Search for the cell housing the specified text and yield its [x, y] center coordinate. 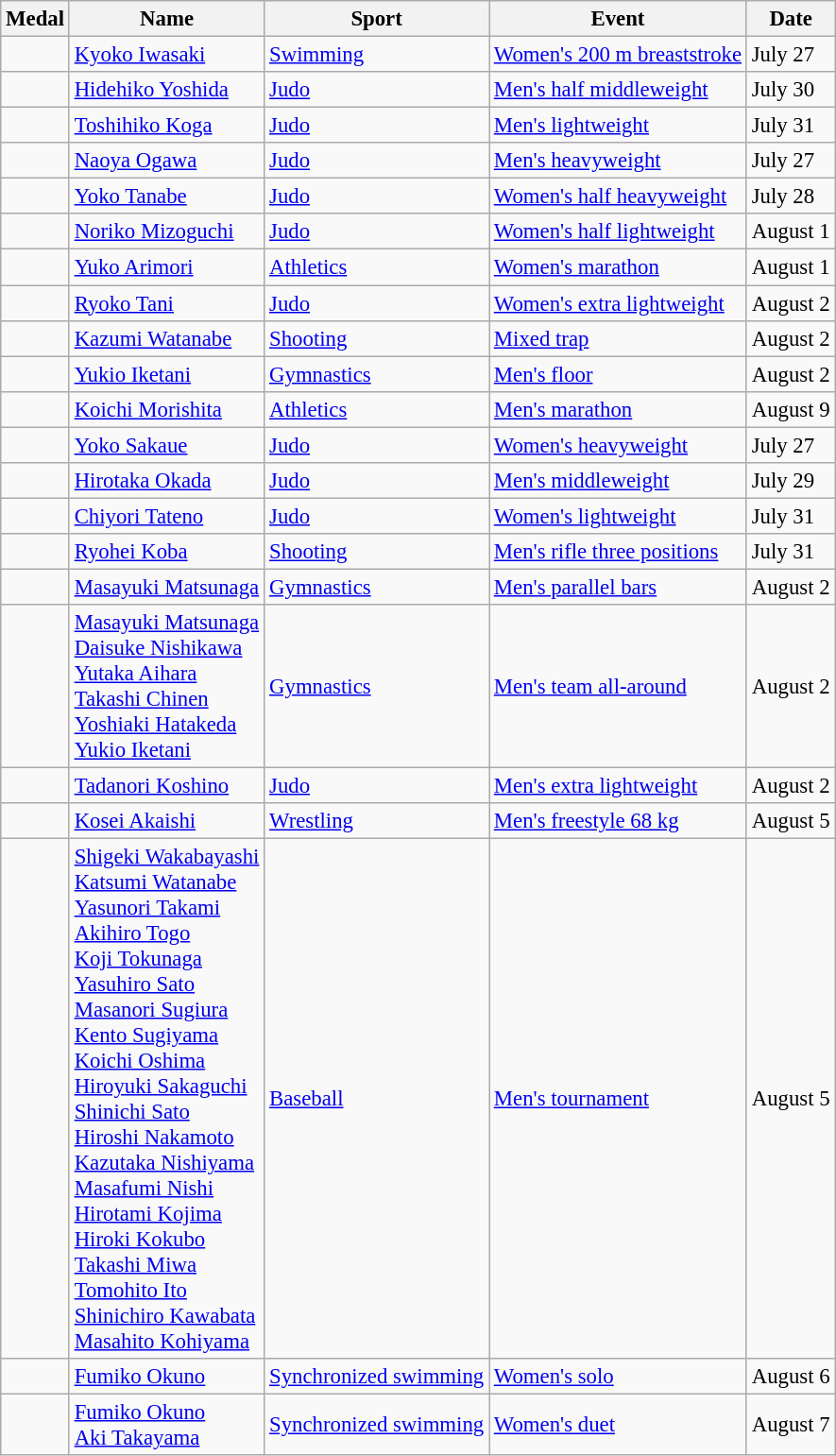
Chiyori Tateno [166, 516]
Kazumi Watanabe [166, 338]
July 30 [791, 90]
Kosei Akaishi [166, 821]
August 7 [791, 1425]
August 9 [791, 409]
Fumiko OkunoAki Takayama [166, 1425]
Ryoko Tani [166, 303]
Men's middleweight [618, 481]
Yoko Tanabe [166, 197]
Medal [36, 19]
Swimming [377, 55]
Women's extra lightweight [618, 303]
Wrestling [377, 821]
July 28 [791, 197]
Name [166, 19]
Women's marathon [618, 267]
Women's half heavyweight [618, 197]
Men's rifle three positions [618, 552]
Men's marathon [618, 409]
Toshihiko Koga [166, 126]
Naoya Ogawa [166, 161]
Men's heavyweight [618, 161]
Yoko Sakaue [166, 445]
Koichi Morishita [166, 409]
Women's 200 m breaststroke [618, 55]
July 29 [791, 481]
Women's lightweight [618, 516]
Tadanori Koshino [166, 786]
Men's extra lightweight [618, 786]
Yukio Iketani [166, 374]
Men's tournament [618, 1100]
Yuko Arimori [166, 267]
Men's half middleweight [618, 90]
Masayuki Matsunaga [166, 587]
Women's half lightweight [618, 231]
Hidehiko Yoshida [166, 90]
Ryohei Koba [166, 552]
Men's floor [618, 374]
Women's heavyweight [618, 445]
Men's freestyle 68 kg [618, 821]
Men's lightweight [618, 126]
August 6 [791, 1377]
Men's team all-around [618, 686]
Men's parallel bars [618, 587]
Date [791, 19]
Event [618, 19]
Hirotaka Okada [166, 481]
Women's solo [618, 1377]
Masayuki MatsunagaDaisuke NishikawaYutaka AiharaTakashi ChinenYoshiaki HatakedaYukio Iketani [166, 686]
Fumiko Okuno [166, 1377]
Sport [377, 19]
Noriko Mizoguchi [166, 231]
Women's duet [618, 1425]
Mixed trap [618, 338]
Baseball [377, 1100]
Kyoko Iwasaki [166, 55]
